Extract the [X, Y] coordinate from the center of the cell holding the provided text.  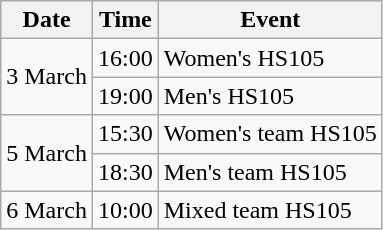
Men's team HS105 [270, 172]
18:30 [125, 172]
Mixed team HS105 [270, 210]
15:30 [125, 134]
Event [270, 20]
6 March [47, 210]
Time [125, 20]
Date [47, 20]
Women's HS105 [270, 58]
Women's team HS105 [270, 134]
19:00 [125, 96]
10:00 [125, 210]
3 March [47, 77]
16:00 [125, 58]
5 March [47, 153]
Men's HS105 [270, 96]
